Capture the cell that displays the provided text and extract its [x, y] central coordinate. 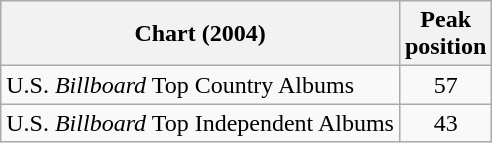
U.S. Billboard Top Independent Albums [200, 123]
57 [445, 85]
43 [445, 123]
Peakposition [445, 34]
Chart (2004) [200, 34]
U.S. Billboard Top Country Albums [200, 85]
